Detect which cell encompasses the target text, then output its (X, Y) center coordinate. 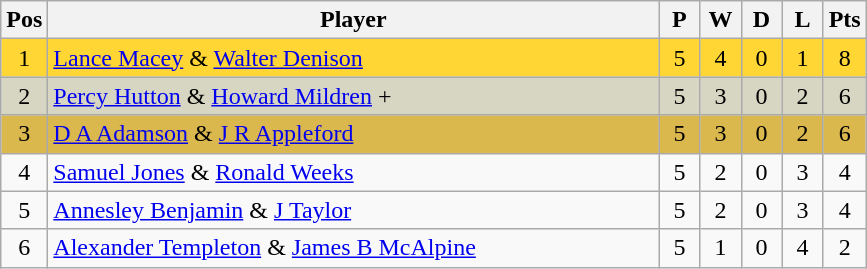
D A Adamson & J R Appleford (354, 134)
Player (354, 20)
Percy Hutton & Howard Mildren + (354, 96)
L (802, 20)
P (680, 20)
Annesley Benjamin & J Taylor (354, 210)
8 (844, 58)
Samuel Jones & Ronald Weeks (354, 172)
Pos (24, 20)
Lance Macey & Walter Denison (354, 58)
D (762, 20)
W (720, 20)
Pts (844, 20)
Alexander Templeton & James B McAlpine (354, 248)
